Pinpoint the cell where the given text exists, returning its [X, Y] midpoint coordinate. 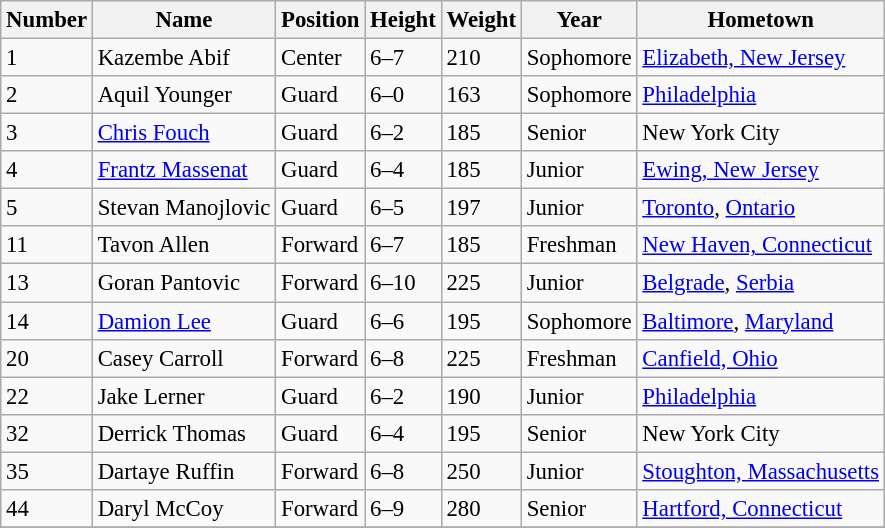
35 [47, 471]
Dartaye Ruffin [184, 471]
Stevan Manojlovic [184, 208]
5 [47, 208]
Tavon Allen [184, 245]
New Haven, Connecticut [760, 245]
Jake Lerner [184, 396]
Canfield, Ohio [760, 358]
3 [47, 133]
Belgrade, Serbia [760, 283]
Year [579, 20]
190 [481, 396]
2 [47, 95]
Damion Lee [184, 321]
Position [320, 20]
32 [47, 433]
Height [403, 20]
Center [320, 58]
44 [47, 509]
11 [47, 245]
Casey Carroll [184, 358]
4 [47, 170]
210 [481, 58]
1 [47, 58]
20 [47, 358]
Hartford, Connecticut [760, 509]
Name [184, 20]
Weight [481, 20]
Number [47, 20]
163 [481, 95]
Aquil Younger [184, 95]
Chris Fouch [184, 133]
22 [47, 396]
Stoughton, Massachusetts [760, 471]
280 [481, 509]
14 [47, 321]
Toronto, Ontario [760, 208]
Frantz Massenat [184, 170]
Kazembe Abif [184, 58]
Baltimore, Maryland [760, 321]
6–10 [403, 283]
6–6 [403, 321]
6–5 [403, 208]
Hometown [760, 20]
Goran Pantovic [184, 283]
Elizabeth, New Jersey [760, 58]
Daryl McCoy [184, 509]
6–0 [403, 95]
13 [47, 283]
Ewing, New Jersey [760, 170]
6–9 [403, 509]
197 [481, 208]
Derrick Thomas [184, 433]
250 [481, 471]
